Identify which cell holds the provided text, then report its (x, y) central coordinate. 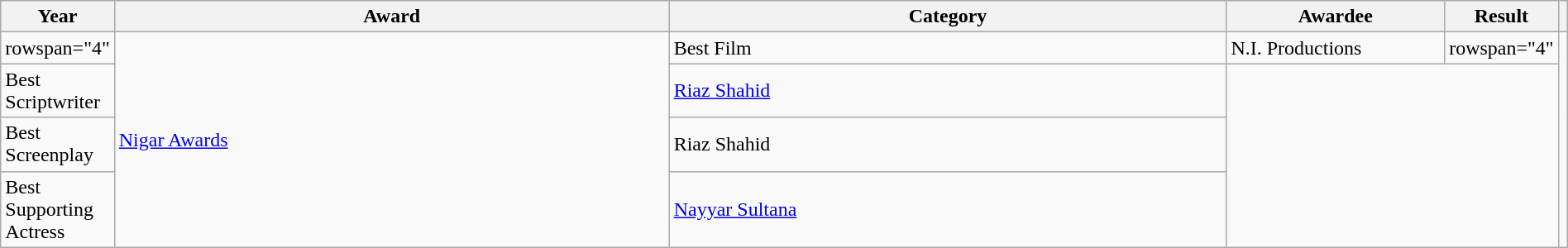
Nayyar Sultana (948, 209)
Best Film (948, 48)
Best Screenplay (58, 144)
Award (392, 17)
Nigar Awards (392, 140)
Category (948, 17)
Best Supporting Actress (58, 209)
Awardee (1336, 17)
Year (58, 17)
N.I. Productions (1336, 48)
Best Scriptwriter (58, 91)
Result (1502, 17)
